Return the [X, Y] coordinate for the center point of the cell that contains the specified text.  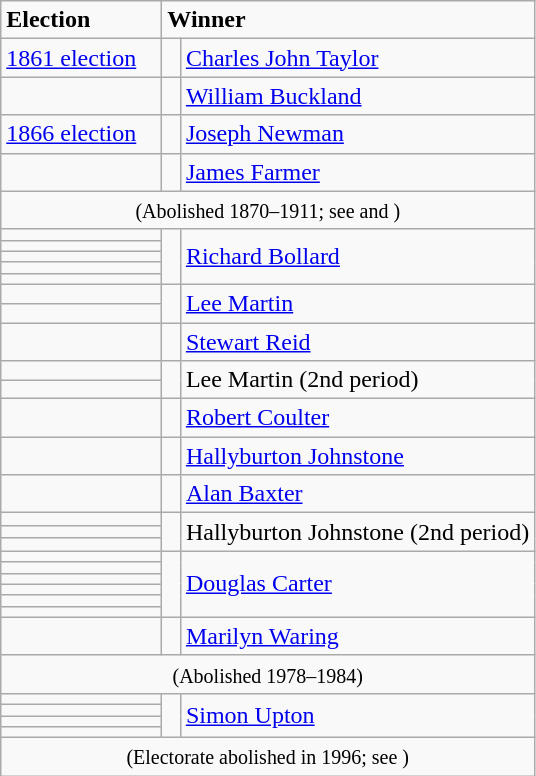
Charles John Taylor [357, 58]
Alan Baxter [357, 494]
Simon Upton [357, 715]
Lee Martin (2nd period) [357, 380]
Winner [348, 20]
1866 election [82, 134]
James Farmer [357, 172]
Marilyn Waring [357, 636]
(Electorate abolished in 1996; see ) [268, 757]
(Abolished 1870–1911; see and ) [268, 210]
Hallyburton Johnstone (2nd period) [357, 532]
(Abolished 1978–1984) [268, 674]
1861 election [82, 58]
Stewart Reid [357, 341]
Joseph Newman [357, 134]
Richard Bollard [357, 256]
Election [82, 20]
William Buckland [357, 96]
Robert Coulter [357, 418]
Douglas Carter [357, 584]
Lee Martin [357, 303]
Hallyburton Johnstone [357, 456]
